From the cell containing the given text, extract its center point as [x, y] coordinate. 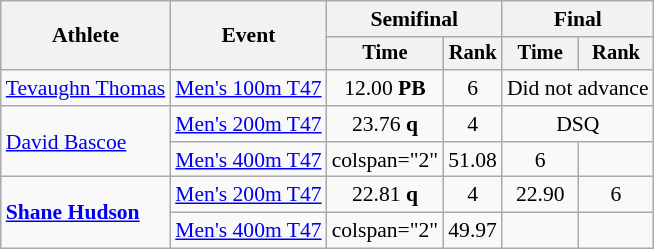
22.81 q [386, 195]
Did not advance [578, 88]
51.08 [472, 160]
Semifinal [414, 19]
12.00 PB [386, 88]
DSQ [578, 124]
David Bascoe [86, 142]
23.76 q [386, 124]
Tevaughn Thomas [86, 88]
22.90 [540, 195]
Shane Hudson [86, 212]
49.97 [472, 231]
Men's 100m T47 [248, 88]
Athlete [86, 36]
Event [248, 36]
Final [578, 19]
